Return (X, Y) of the center of cell containing provided text 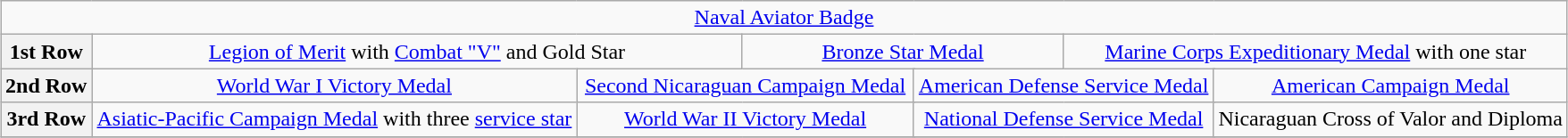
Asiatic-Pacific Campaign Medal with three service star (334, 119)
American Defense Service Medal (1063, 85)
Legion of Merit with Combat "V" and Gold Star (417, 52)
World War II Victory Medal (745, 119)
2nd Row (46, 85)
National Defense Service Medal (1063, 119)
Naval Aviator Badge (784, 18)
Bronze Star Medal (903, 52)
Second Nicaraguan Campaign Medal (745, 85)
American Campaign Medal (1391, 85)
World War I Victory Medal (334, 85)
Nicaraguan Cross of Valor and Diploma (1391, 119)
1st Row (46, 52)
Marine Corps Expeditionary Medal with one star (1315, 52)
3rd Row (46, 119)
